Output the (x, y) coordinate of the center of the cell containing the given text.  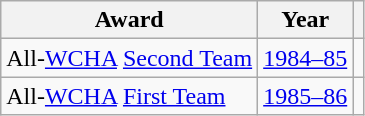
Award (130, 20)
1985–86 (306, 96)
All-WCHA Second Team (130, 58)
1984–85 (306, 58)
Year (306, 20)
All-WCHA First Team (130, 96)
